Scan for the cell matching the given text and deliver its [X, Y] coordinate at center. 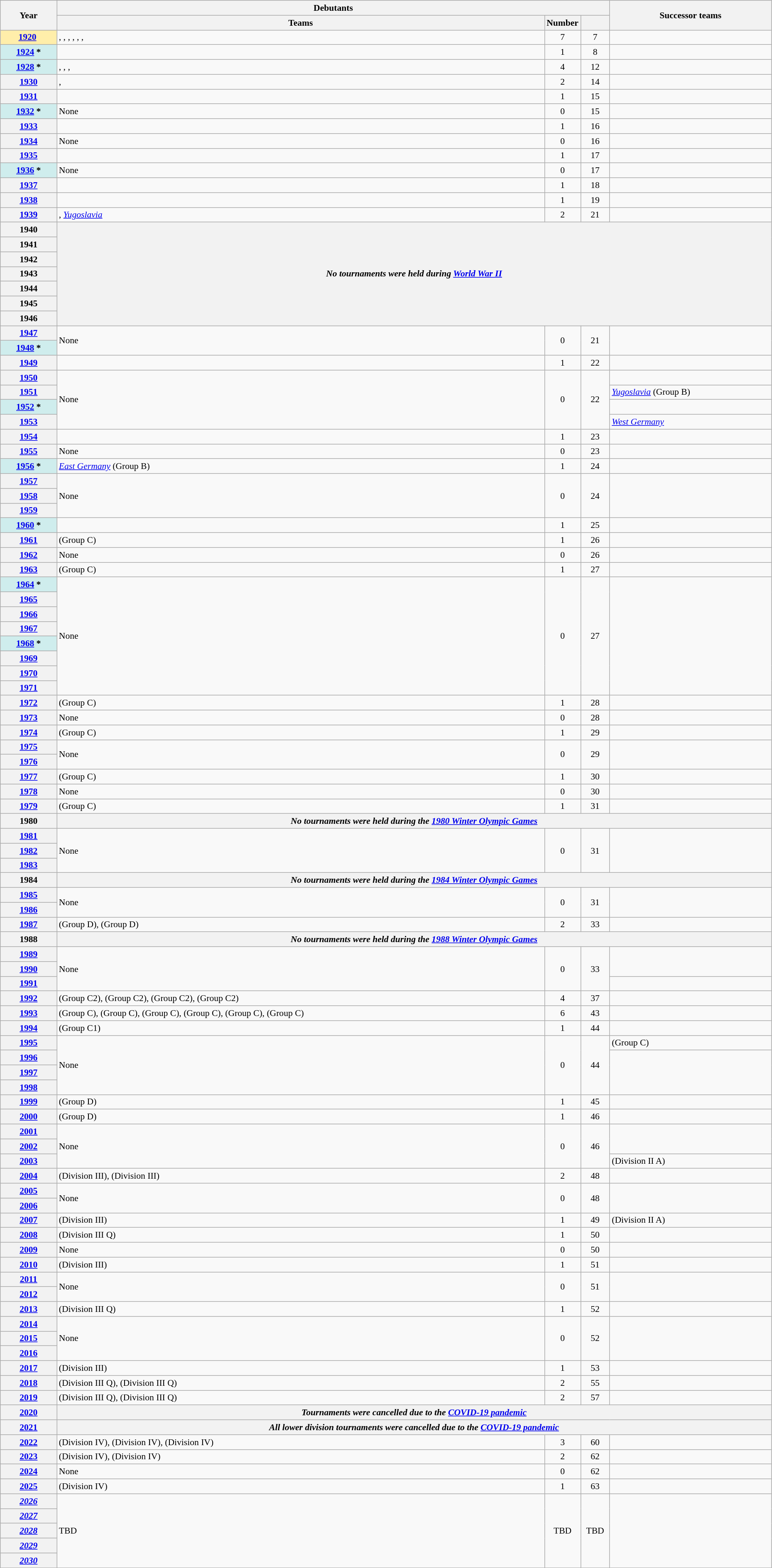
1998 [29, 1087]
2010 [29, 1265]
1940 [29, 230]
2028 [29, 1531]
1933 [29, 126]
No tournaments were held during World War II [414, 274]
1997 [29, 1072]
2000 [29, 1117]
2011 [29, 1280]
1955 [29, 452]
1939 [29, 215]
2015 [29, 1338]
No tournaments were held during the 1980 Winter Olympic Games [414, 821]
1936 * [29, 171]
2004 [29, 1176]
1969 [29, 659]
18 [595, 186]
2014 [29, 1324]
1937 [29, 186]
2009 [29, 1250]
1975 [29, 747]
37 [595, 999]
1959 [29, 510]
3 [562, 1442]
1978 [29, 791]
1958 [29, 496]
1944 [29, 289]
(Division IV) [301, 1487]
Tournaments were cancelled due to the COVID-19 pandemic [414, 1413]
1976 [29, 762]
1947 [29, 333]
1951 [29, 392]
1977 [29, 777]
1999 [29, 1102]
19 [595, 200]
(Group D), (Group D) [301, 925]
1970 [29, 673]
14 [595, 82]
1974 [29, 733]
2017 [29, 1368]
1935 [29, 156]
55 [595, 1383]
63 [595, 1487]
1931 [29, 97]
1934 [29, 141]
1941 [29, 244]
(Group C1) [301, 1028]
1982 [29, 851]
1924 * [29, 52]
1938 [29, 200]
1980 [29, 821]
1996 [29, 1058]
1930 [29, 82]
1962 [29, 555]
1973 [29, 718]
, [301, 82]
2002 [29, 1146]
1920 [29, 37]
1968 * [29, 644]
Yugoslavia (Group B) [690, 392]
2030 [29, 1561]
2018 [29, 1383]
2013 [29, 1309]
1954 [29, 437]
All lower division tournaments were cancelled due to the COVID-19 pandemic [414, 1427]
1994 [29, 1028]
No tournaments were held during the 1988 Winter Olympic Games [414, 940]
2006 [29, 1206]
(Division III), (Division III) [301, 1176]
(Group C2), (Group C2), (Group C2), (Group C2) [301, 999]
1988 [29, 940]
1950 [29, 378]
1948 * [29, 348]
1956 * [29, 466]
2027 [29, 1516]
1993 [29, 1014]
1971 [29, 688]
6 [562, 1014]
2019 [29, 1398]
1983 [29, 865]
Year [29, 15]
2021 [29, 1427]
1992 [29, 999]
1953 [29, 422]
2029 [29, 1546]
60 [595, 1442]
25 [595, 525]
1985 [29, 895]
1957 [29, 481]
2003 [29, 1161]
2005 [29, 1191]
1949 [29, 363]
West Germany [690, 422]
1932 * [29, 112]
2012 [29, 1294]
1987 [29, 925]
57 [595, 1398]
1981 [29, 836]
, , , [301, 67]
No tournaments were held during the 1984 Winter Olympic Games [414, 880]
2023 [29, 1457]
Teams [301, 23]
2024 [29, 1472]
(Division IV), (Division IV) [301, 1457]
43 [595, 1014]
1946 [29, 318]
1961 [29, 540]
2007 [29, 1220]
2026 [29, 1501]
1991 [29, 984]
1995 [29, 1043]
8 [595, 52]
1945 [29, 304]
1989 [29, 954]
1965 [29, 599]
Number [562, 23]
1967 [29, 629]
1943 [29, 274]
(Division IV), (Division IV), (Division IV) [301, 1442]
2020 [29, 1413]
1964 * [29, 585]
2001 [29, 1132]
2022 [29, 1442]
2008 [29, 1235]
1960 * [29, 525]
, , , , , , [301, 37]
49 [595, 1220]
12 [595, 67]
53 [595, 1368]
1979 [29, 806]
1972 [29, 703]
, Yugoslavia [301, 215]
1928 * [29, 67]
1952 * [29, 407]
1942 [29, 259]
1963 [29, 570]
1986 [29, 910]
2016 [29, 1353]
1984 [29, 880]
1990 [29, 969]
Debutants [333, 8]
(Group C), (Group C), (Group C), (Group C), (Group C), (Group C) [301, 1014]
Successor teams [690, 15]
East Germany (Group B) [301, 466]
45 [595, 1102]
1966 [29, 614]
2025 [29, 1487]
